Search for the cell housing the specified text and yield its [x, y] center coordinate. 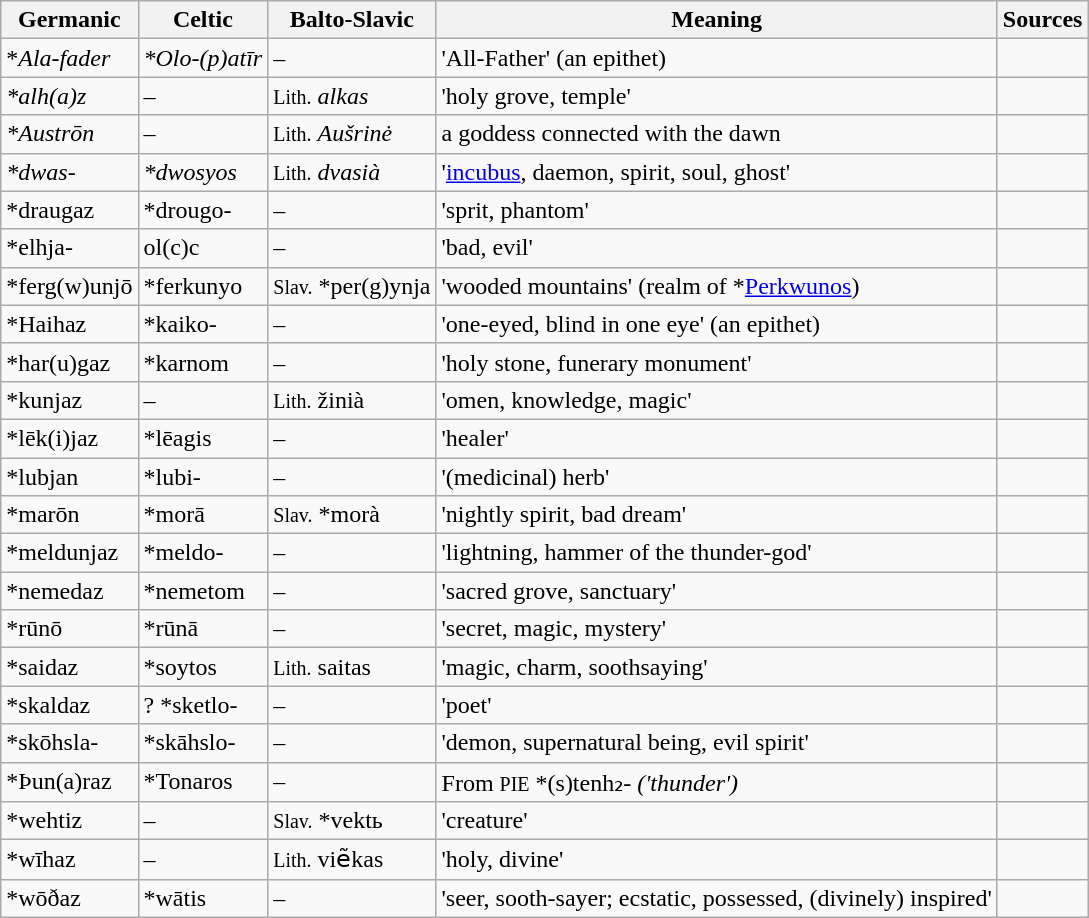
*lēagis [203, 438]
Lith. Aušrinė [352, 134]
Balto-Slavic [352, 20]
*wīhaz [70, 860]
From PIE *(s)tenh₂- ('thunder') [716, 782]
*nemetom [203, 591]
'holy, divine' [716, 860]
'healer' [716, 438]
*saidaz [70, 667]
Germanic [70, 20]
'demon, supernatural being, evil spirit' [716, 743]
'(medicinal) herb' [716, 477]
*Haihaz [70, 324]
*skōhsla- [70, 743]
Lith. dvasià [352, 172]
'creature' [716, 821]
Meaning [716, 20]
*Tonaros [203, 782]
'sprit, phantom' [716, 210]
'holy grove, temple' [716, 96]
*wehtiz [70, 821]
'incubus, daemon, spirit, soul, ghost' [716, 172]
*morā [203, 515]
'All-Father' (an epithet) [716, 58]
Slav. *morà [352, 515]
Slav. *per(g)ynja [352, 286]
Lith. saitas [352, 667]
*wātis [203, 898]
*ferkunyo [203, 286]
Lith. alkas [352, 96]
*soytos [203, 667]
'wooded mountains' (realm of *Perkwunos) [716, 286]
'omen, knowledge, magic' [716, 400]
'nightly spirit, bad dream' [716, 515]
Slav. *vektь [352, 821]
*karnom [203, 362]
*alh(a)z [70, 96]
*drougo- [203, 210]
*Austrōn [70, 134]
'seer, sooth-sayer; ecstatic, possessed, (divinely) inspired' [716, 898]
*Þun(a)raz [70, 782]
*dwosyos [203, 172]
*skaldaz [70, 705]
*elhja- [70, 248]
Lith. viẽkas [352, 860]
*rūnō [70, 629]
*wōðaz [70, 898]
'poet' [716, 705]
*Olo-(p)atīr [203, 58]
a goddess connected with the dawn [716, 134]
*nemedaz [70, 591]
? *sketlo- [203, 705]
*lēk(i)jaz [70, 438]
Lith. žinià [352, 400]
'secret, magic, mystery' [716, 629]
*meldo- [203, 553]
*meldunjaz [70, 553]
*draugaz [70, 210]
Celtic [203, 20]
*rūnā [203, 629]
*kunjaz [70, 400]
'holy stone, funerary monument' [716, 362]
'bad, evil' [716, 248]
*dwas- [70, 172]
'lightning, hammer of the thunder-god' [716, 553]
*skāhslo- [203, 743]
'magic, charm, soothsaying' [716, 667]
*Ala-fader [70, 58]
*kaiko- [203, 324]
'one-eyed, blind in one eye' (an epithet) [716, 324]
*har(u)gaz [70, 362]
Sources [1042, 20]
ol(c)c [203, 248]
*lubi- [203, 477]
*lubjan [70, 477]
*marōn [70, 515]
'sacred grove, sanctuary' [716, 591]
*ferg(w)unjō [70, 286]
